From the cell containing the given text, extract its center point as [x, y] coordinate. 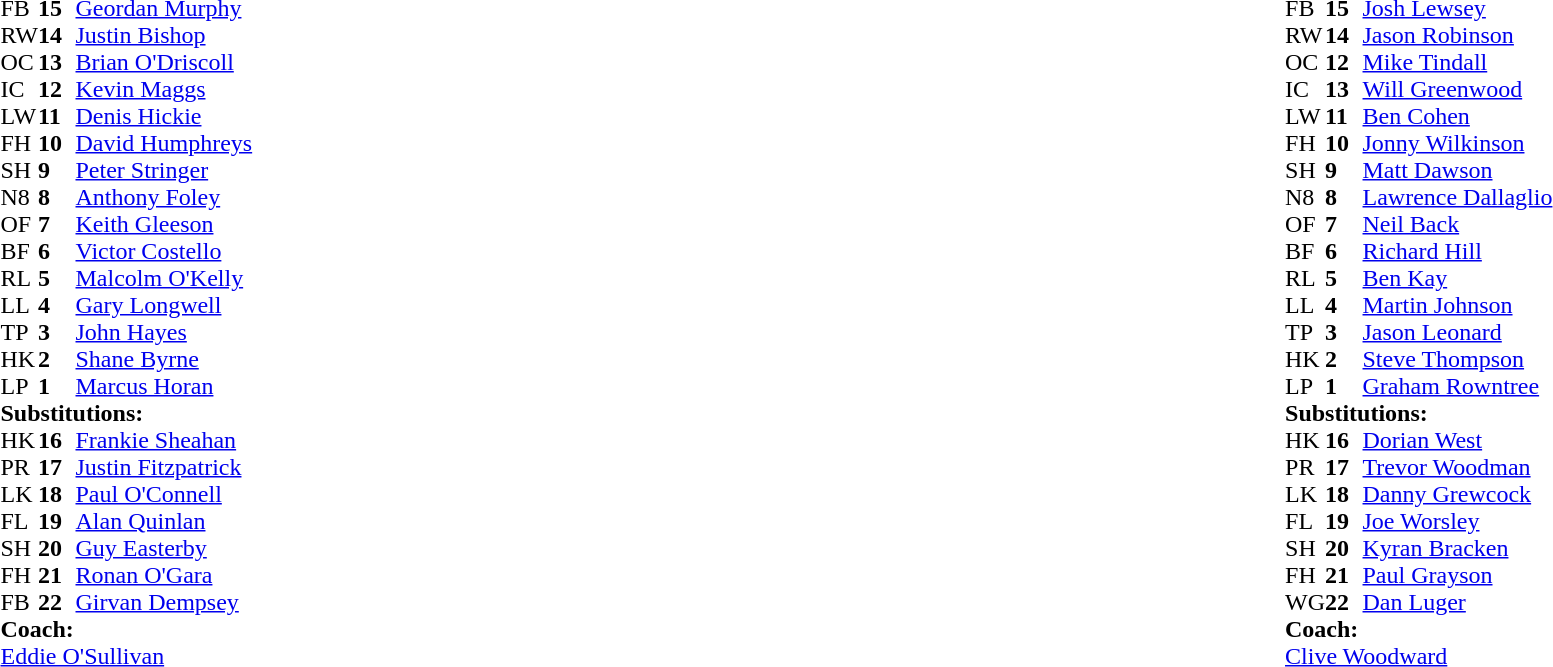
Brian O'Driscoll [164, 62]
John Hayes [164, 332]
Jonny Wilkinson [1458, 144]
Ben Cohen [1458, 116]
Anthony Foley [164, 198]
Will Greenwood [1458, 90]
Victor Costello [164, 252]
Justin Fitzpatrick [164, 468]
Ben Kay [1458, 278]
Trevor Woodman [1458, 468]
Marcus Horan [164, 386]
Keith Gleeson [164, 224]
Danny Grewcock [1458, 494]
Graham Rowntree [1458, 386]
Justin Bishop [164, 36]
Peter Stringer [164, 170]
Shane Byrne [164, 360]
Dan Luger [1458, 602]
Neil Back [1458, 224]
WG [1305, 602]
Steve Thompson [1458, 360]
Denis Hickie [164, 116]
FB [19, 602]
Kyran Bracken [1458, 548]
Gary Longwell [164, 306]
Ronan O'Gara [164, 576]
Kevin Maggs [164, 90]
Paul O'Connell [164, 494]
Martin Johnson [1458, 306]
Richard Hill [1458, 252]
Paul Grayson [1458, 576]
Jason Robinson [1458, 36]
Matt Dawson [1458, 170]
Alan Quinlan [164, 522]
Jason Leonard [1458, 332]
David Humphreys [164, 144]
Girvan Dempsey [164, 602]
Malcolm O'Kelly [164, 278]
Dorian West [1458, 440]
Frankie Sheahan [164, 440]
Joe Worsley [1458, 522]
Mike Tindall [1458, 62]
Guy Easterby [164, 548]
Lawrence Dallaglio [1458, 198]
